From the cell containing the given text, extract its center point as (x, y) coordinate. 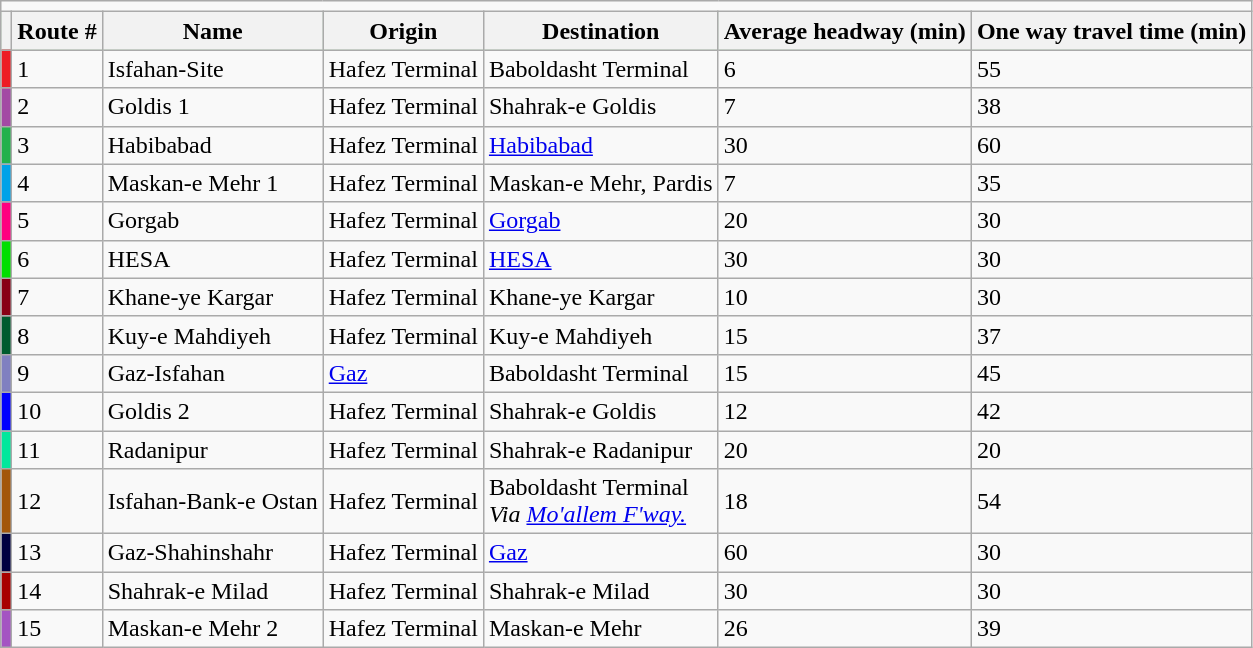
9 (57, 373)
Destination (600, 31)
Gaz-Isfahan (212, 373)
1 (57, 69)
Isfahan-Site (212, 69)
Isfahan-Bank-e Ostan (212, 502)
3 (57, 145)
4 (57, 183)
Average headway (min) (844, 31)
Radanipur (212, 449)
One way travel time (min) (1111, 31)
Name (212, 31)
42 (1111, 411)
37 (1111, 335)
45 (1111, 373)
Origin (403, 31)
14 (57, 591)
Goldis 1 (212, 107)
11 (57, 449)
26 (844, 629)
8 (57, 335)
54 (1111, 502)
5 (57, 221)
Maskan-e Mehr (600, 629)
Route # (57, 31)
Maskan-e Mehr, Pardis (600, 183)
Baboldasht TerminalVia Mo'allem F'way. (600, 502)
Goldis 2 (212, 411)
18 (844, 502)
Shahrak-e Radanipur (600, 449)
2 (57, 107)
Maskan-e Mehr 1 (212, 183)
39 (1111, 629)
38 (1111, 107)
35 (1111, 183)
13 (57, 553)
55 (1111, 69)
Gaz-Shahinshahr (212, 553)
Maskan-e Mehr 2 (212, 629)
